Determine the (X, Y) coordinate at the center of the cell enclosing the given text.  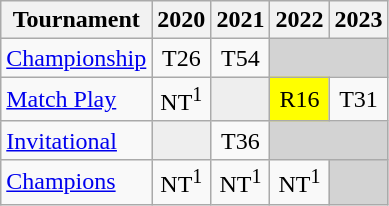
2022 (300, 20)
T54 (240, 58)
Tournament (76, 20)
2020 (182, 20)
Match Play (76, 100)
Champions (76, 182)
Invitational (76, 140)
2021 (240, 20)
2023 (358, 20)
R16 (300, 100)
T31 (358, 100)
T36 (240, 140)
Championship (76, 58)
T26 (182, 58)
